Determine the [X, Y] coordinate at the center of the cell enclosing the given text.  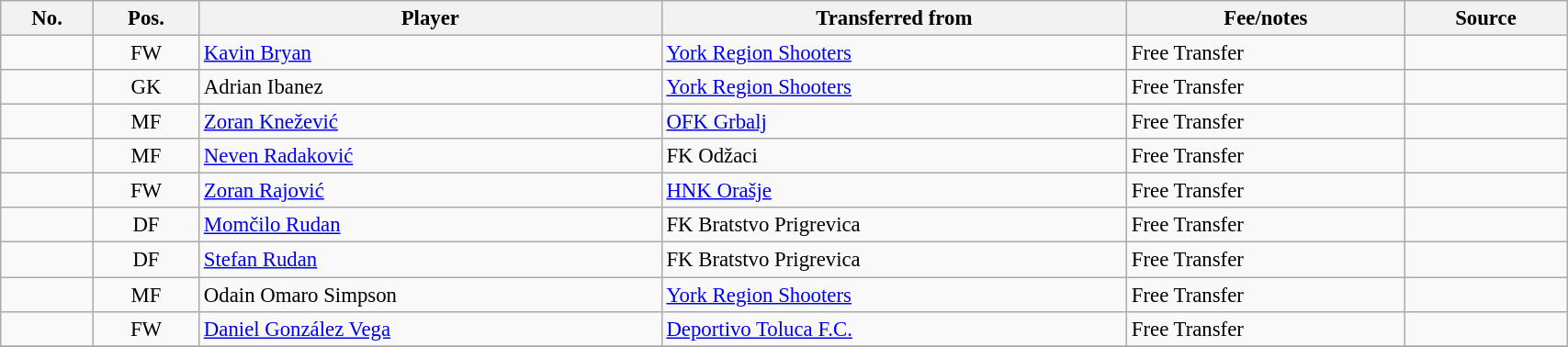
Stefan Rudan [431, 260]
Momčilo Rudan [431, 225]
Odain Omaro Simpson [431, 295]
OFK Grbalj [894, 122]
Player [431, 18]
Transferred from [894, 18]
Zoran Rajović [431, 191]
Neven Radaković [431, 156]
Pos. [145, 18]
No. [48, 18]
Deportivo Toluca F.C. [894, 329]
HNK Orašje [894, 191]
Zoran Knežević [431, 122]
Adrian Ibanez [431, 87]
GK [145, 87]
Kavin Bryan [431, 53]
Fee/notes [1266, 18]
Source [1485, 18]
FK Odžaci [894, 156]
Daniel González Vega [431, 329]
